Detect which cell encompasses the target text, then output its [x, y] center coordinate. 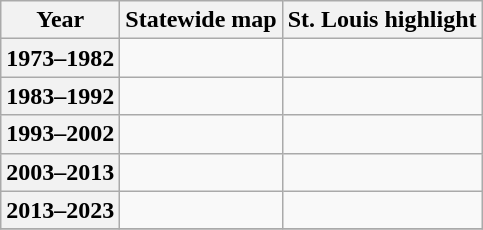
1983–1992 [60, 96]
2003–2013 [60, 172]
1993–2002 [60, 134]
1973–1982 [60, 58]
Year [60, 20]
2013–2023 [60, 210]
St. Louis highlight [382, 20]
Statewide map [201, 20]
